Extract the [X, Y] coordinate from the center of the cell holding the provided text.  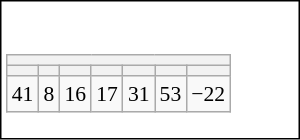
41 [23, 94]
31 [139, 94]
41 8 16 17 31 53 −22 [150, 70]
53 [171, 94]
8 [48, 94]
17 [107, 94]
−22 [208, 94]
16 [75, 94]
